Locate the cell with the specified text and output its [X, Y] center coordinate. 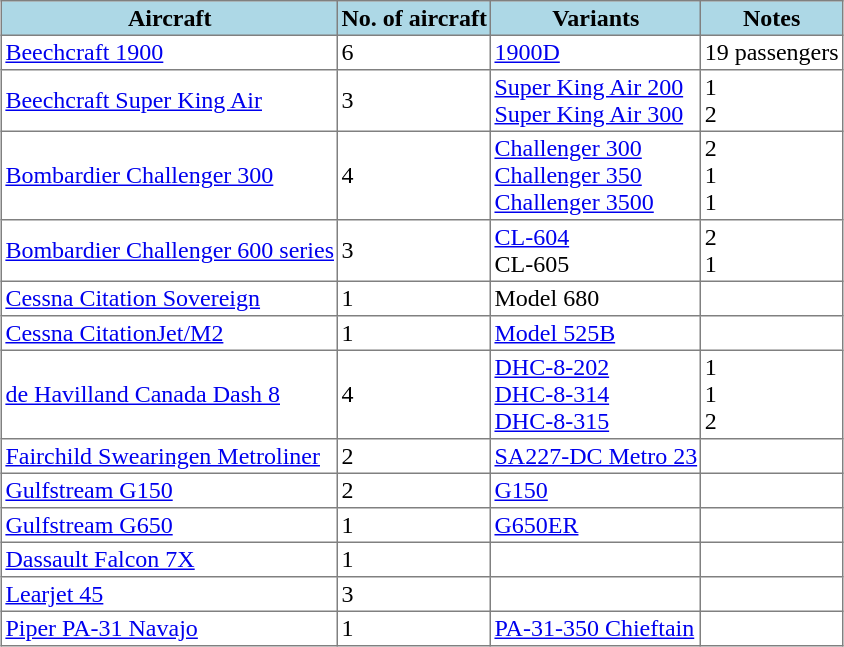
Aircraft [170, 18]
Model 525B [596, 333]
Super King Air 200Super King Air 300 [596, 101]
6 [414, 52]
No. of aircraft [414, 18]
21 1 [772, 175]
Cessna CitationJet/M2 [170, 333]
CL-604CL-605 [596, 251]
de Havilland Canada Dash 8 [170, 394]
Gulfstream G650 [170, 525]
G150 [596, 490]
Variants [596, 18]
Learjet 45 [170, 594]
Bombardier Challenger 300 [170, 175]
PA-31-350 Chieftain [596, 628]
SA227-DC Metro 23 [596, 456]
112 [772, 394]
Beechcraft Super King Air [170, 101]
12 [772, 101]
Dassault Falcon 7X [170, 559]
G650ER [596, 525]
19 passengers [772, 52]
Cessna Citation Sovereign [170, 298]
Gulfstream G150 [170, 490]
Notes [772, 18]
21 [772, 251]
1900D [596, 52]
Fairchild Swearingen Metroliner [170, 456]
Piper PA-31 Navajo [170, 628]
Model 680 [596, 298]
DHC-8-202DHC-8-314DHC-8-315 [596, 394]
Bombardier Challenger 600 series [170, 251]
Beechcraft 1900 [170, 52]
Challenger 300Challenger 350Challenger 3500 [596, 175]
